Return (X, Y) of the center of cell containing provided text 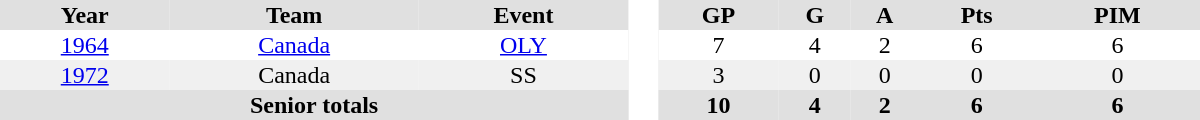
G (815, 15)
Event (524, 15)
OLY (524, 45)
10 (718, 105)
Year (85, 15)
Team (294, 15)
PIM (1118, 15)
1972 (85, 75)
SS (524, 75)
Senior totals (314, 105)
A (885, 15)
3 (718, 75)
7 (718, 45)
Pts (976, 15)
1964 (85, 45)
GP (718, 15)
